Pinpoint the cell where the given text exists, returning its (X, Y) midpoint coordinate. 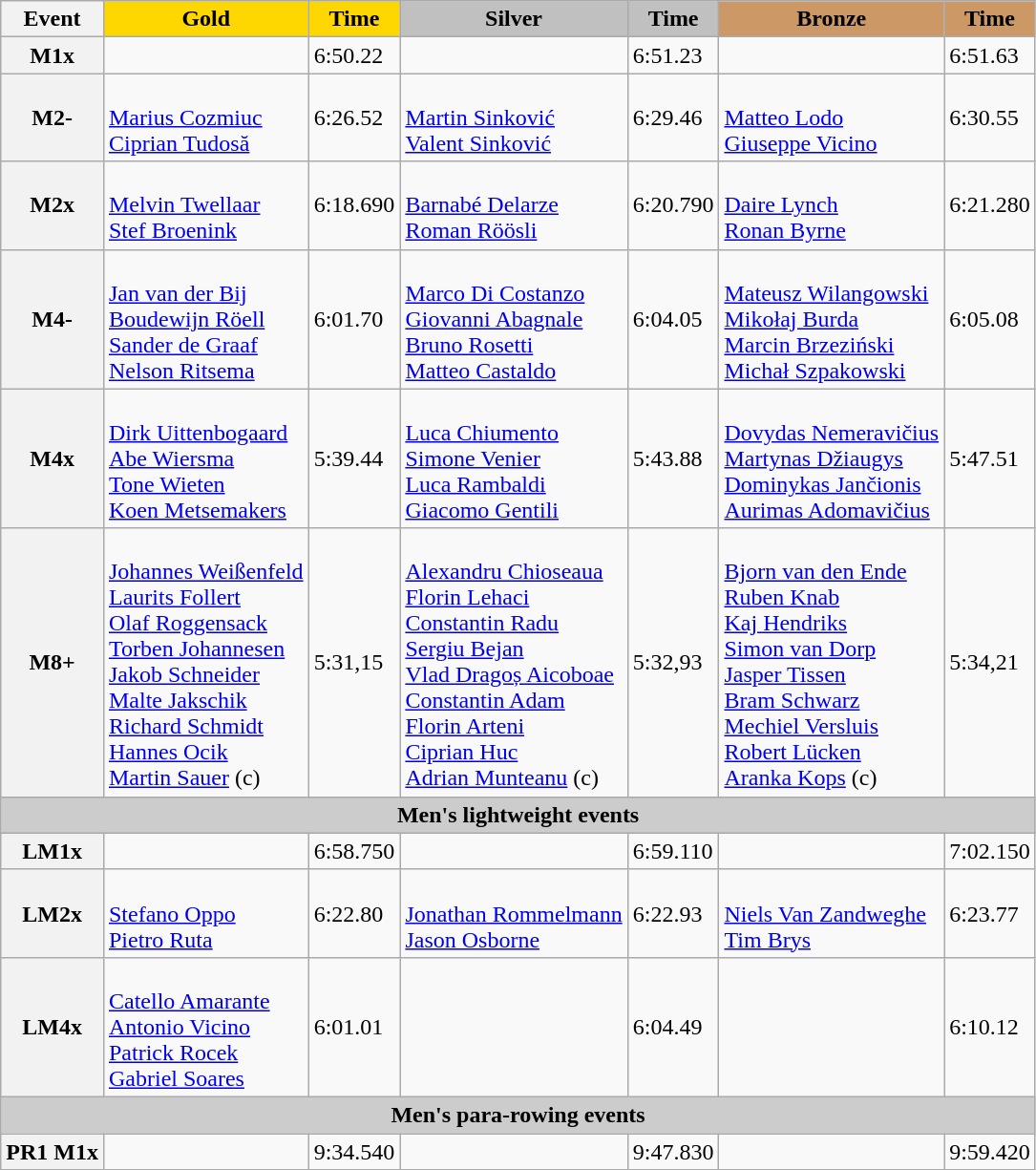
6:50.22 (354, 55)
M2x (53, 205)
6:59.110 (673, 851)
6:01.01 (354, 1027)
6:29.46 (673, 117)
Stefano Oppo Pietro Ruta (206, 913)
9:59.420 (990, 1151)
Gold (206, 19)
6:21.280 (990, 205)
Alexandru ChioseauaFlorin LehaciConstantin RaduSergiu BejanVlad Dragoș AicoboaeConstantin AdamFlorin ArteniCiprian HucAdrian Munteanu (c) (514, 663)
6:30.55 (990, 117)
6:22.93 (673, 913)
6:04.49 (673, 1027)
Marius Cozmiuc Ciprian Tudosă (206, 117)
5:31,15 (354, 663)
6:58.750 (354, 851)
LM1x (53, 851)
6:20.790 (673, 205)
Daire Lynch Ronan Byrne (832, 205)
Martin Sinković Valent Sinković (514, 117)
Melvin Twellaar Stef Broenink (206, 205)
6:01.70 (354, 319)
Event (53, 19)
M4x (53, 458)
Marco Di Costanzo Giovanni Abagnale Bruno Rosetti Matteo Castaldo (514, 319)
Mateusz Wilangowski Mikołaj Burda Marcin Brzeziński Michał Szpakowski (832, 319)
6:05.08 (990, 319)
Matteo Lodo Giuseppe Vicino (832, 117)
PR1 M1x (53, 1151)
5:39.44 (354, 458)
9:47.830 (673, 1151)
5:34,21 (990, 663)
6:18.690 (354, 205)
Johannes WeißenfeldLaurits FollertOlaf RoggensackTorben JohannesenJakob SchneiderMalte JakschikRichard SchmidtHannes OcikMartin Sauer (c) (206, 663)
5:47.51 (990, 458)
Silver (514, 19)
Men's para-rowing events (518, 1115)
5:32,93 (673, 663)
5:43.88 (673, 458)
M2- (53, 117)
Luca Chiumento Simone Venier Luca Rambaldi Giacomo Gentili (514, 458)
Catello Amarante Antonio Vicino Patrick Rocek Gabriel Soares (206, 1027)
Men's lightweight events (518, 815)
Bronze (832, 19)
Jan van der Bij Boudewijn Röell Sander de Graaf Nelson Ritsema (206, 319)
M8+ (53, 663)
6:51.23 (673, 55)
LM2x (53, 913)
Dovydas Nemeravičius Martynas Džiaugys Dominykas Jančionis Aurimas Adomavičius (832, 458)
LM4x (53, 1027)
6:22.80 (354, 913)
M4- (53, 319)
M1x (53, 55)
6:26.52 (354, 117)
6:51.63 (990, 55)
6:10.12 (990, 1027)
Jonathan Rommelmann Jason Osborne (514, 913)
9:34.540 (354, 1151)
7:02.150 (990, 851)
Dirk Uittenbogaard Abe Wiersma Tone Wieten Koen Metsemakers (206, 458)
Barnabé Delarze Roman Röösli (514, 205)
6:23.77 (990, 913)
6:04.05 (673, 319)
Bjorn van den EndeRuben KnabKaj HendriksSimon van DorpJasper TissenBram SchwarzMechiel VersluisRobert LückenAranka Kops (c) (832, 663)
Niels Van Zandweghe Tim Brys (832, 913)
